Locate the cell with the specified text and output its (X, Y) center coordinate. 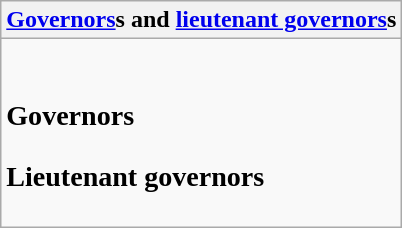
GovernorsLieutenant governors (202, 133)
Governorss and lieutenant governorss (202, 20)
